Pinpoint the cell where the given text exists, returning its [X, Y] midpoint coordinate. 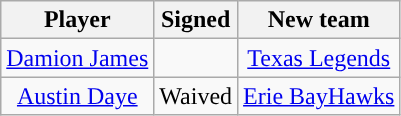
Austin Daye [78, 96]
Player [78, 20]
Texas Legends [319, 58]
Signed [196, 20]
Erie BayHawks [319, 96]
Waived [196, 96]
Damion James [78, 58]
New team [319, 20]
